Output the (x, y) coordinate of the center of the cell containing the given text.  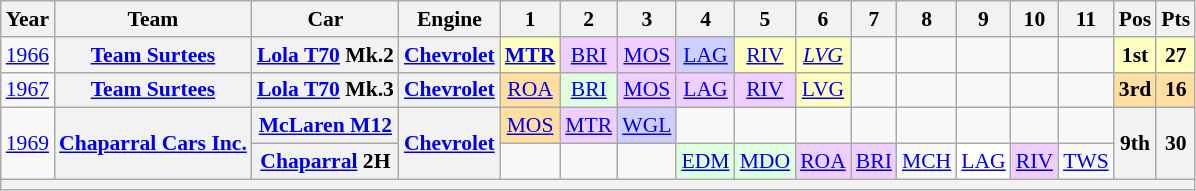
9th (1136, 144)
6 (823, 19)
16 (1176, 90)
TWS (1086, 162)
Year (28, 19)
5 (766, 19)
30 (1176, 144)
Lola T70 Mk.2 (326, 55)
Pts (1176, 19)
1969 (28, 144)
MDO (766, 162)
1966 (28, 55)
Team (153, 19)
MCH (926, 162)
3 (646, 19)
Car (326, 19)
10 (1034, 19)
7 (874, 19)
EDM (705, 162)
Pos (1136, 19)
4 (705, 19)
Engine (450, 19)
3rd (1136, 90)
Chaparral 2H (326, 162)
2 (588, 19)
1967 (28, 90)
Chaparral Cars Inc. (153, 144)
McLaren M12 (326, 126)
1 (530, 19)
WGL (646, 126)
27 (1176, 55)
9 (983, 19)
8 (926, 19)
Lola T70 Mk.3 (326, 90)
11 (1086, 19)
1st (1136, 55)
